Identify which cell holds the provided text, then report its [X, Y] central coordinate. 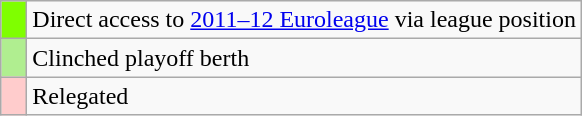
Clinched playoff berth [304, 58]
Relegated [304, 96]
Direct access to 2011–12 Euroleague via league position [304, 20]
